From the cell containing the given text, extract its center point as (x, y) coordinate. 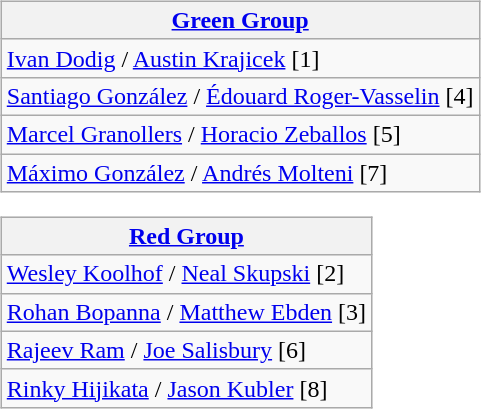
Rinky Hijikata / Jason Kubler [8] (186, 388)
Marcel Granollers / Horacio Zeballos [5] (240, 134)
Rajeev Ram / Joe Salisbury [6] (186, 350)
Red Group (186, 236)
Green Group (240, 20)
Wesley Koolhof / Neal Skupski [2] (186, 274)
Ivan Dodig / Austin Krajicek [1] (240, 58)
Máximo González / Andrés Molteni [7] (240, 173)
Rohan Bopanna / Matthew Ebden [3] (186, 312)
Santiago González / Édouard Roger-Vasselin [4] (240, 96)
